Output the [x, y] coordinate of the center of the cell containing the given text.  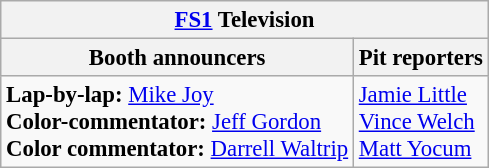
Lap-by-lap: Mike JoyColor-commentator: Jeff GordonColor commentator: Darrell Waltrip [178, 122]
FS1 Television [245, 20]
Pit reporters [420, 58]
Booth announcers [178, 58]
Jamie LittleVince WelchMatt Yocum [420, 122]
